Locate the cell with the specified text and output its (X, Y) center coordinate. 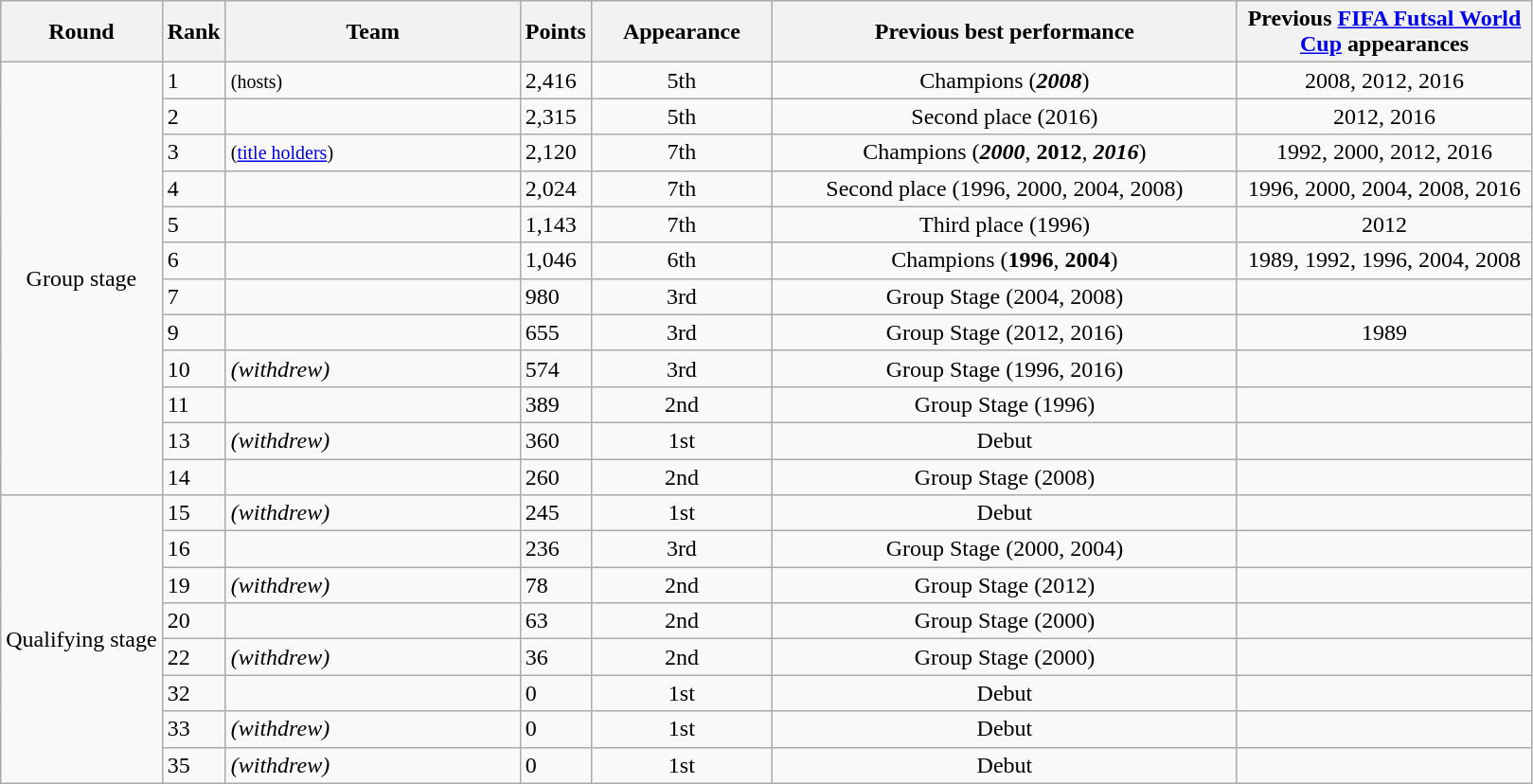
Team (373, 32)
Rank (193, 32)
Group Stage (2000, 2004) (1004, 549)
11 (193, 404)
980 (555, 296)
1989, 1992, 1996, 2004, 2008 (1384, 260)
574 (555, 368)
1 (193, 80)
1996, 2000, 2004, 2008, 2016 (1384, 188)
2,315 (555, 116)
655 (555, 332)
3 (193, 152)
1,143 (555, 224)
Group Stage (2008) (1004, 476)
245 (555, 513)
1989 (1384, 332)
360 (555, 440)
2 (193, 116)
Previous FIFA Futsal World Cup appearances (1384, 32)
(title holders) (373, 152)
Group Stage (2012, 2016) (1004, 332)
Group Stage (2004, 2008) (1004, 296)
32 (193, 693)
389 (555, 404)
2008, 2012, 2016 (1384, 80)
Third place (1996) (1004, 224)
Champions (2000, 2012, 2016) (1004, 152)
4 (193, 188)
2,416 (555, 80)
13 (193, 440)
78 (555, 585)
Appearance (682, 32)
(hosts) (373, 80)
6th (682, 260)
36 (555, 657)
16 (193, 549)
Group Stage (1996, 2016) (1004, 368)
14 (193, 476)
5 (193, 224)
6 (193, 260)
236 (555, 549)
9 (193, 332)
1992, 2000, 2012, 2016 (1384, 152)
15 (193, 513)
Group Stage (1996) (1004, 404)
19 (193, 585)
2012 (1384, 224)
35 (193, 765)
Champions (1996, 2004) (1004, 260)
1,046 (555, 260)
Round (81, 32)
22 (193, 657)
10 (193, 368)
63 (555, 621)
7 (193, 296)
2,024 (555, 188)
260 (555, 476)
Second place (1996, 2000, 2004, 2008) (1004, 188)
2,120 (555, 152)
Points (555, 32)
2012, 2016 (1384, 116)
33 (193, 729)
Second place (2016) (1004, 116)
Group stage (81, 278)
Group Stage (2012) (1004, 585)
Champions (2008) (1004, 80)
20 (193, 621)
Qualifying stage (81, 639)
Previous best performance (1004, 32)
